From the cell containing the given text, extract its center point as [x, y] coordinate. 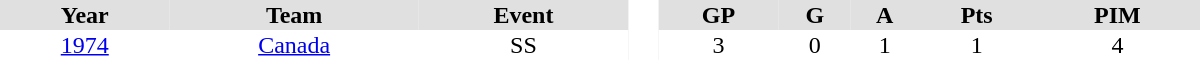
G [815, 15]
Team [294, 15]
4 [1118, 45]
3 [718, 45]
A [885, 15]
1974 [85, 45]
Year [85, 15]
Event [524, 15]
SS [524, 45]
GP [718, 15]
Pts [976, 15]
0 [815, 45]
Canada [294, 45]
PIM [1118, 15]
